Locate the cell with the specified text and output its [x, y] center coordinate. 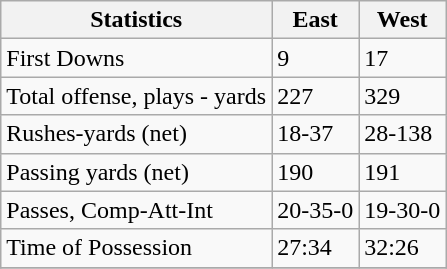
Time of Possession [136, 248]
32:26 [402, 248]
East [316, 20]
First Downs [136, 58]
Rushes-yards (net) [136, 134]
19-30-0 [402, 210]
9 [316, 58]
17 [402, 58]
18-37 [316, 134]
329 [402, 96]
190 [316, 172]
Passing yards (net) [136, 172]
191 [402, 172]
28-138 [402, 134]
Statistics [136, 20]
20-35-0 [316, 210]
West [402, 20]
Total offense, plays - yards [136, 96]
227 [316, 96]
Passes, Comp-Att-Int [136, 210]
27:34 [316, 248]
